Locate the cell with the specified text and output its [x, y] center coordinate. 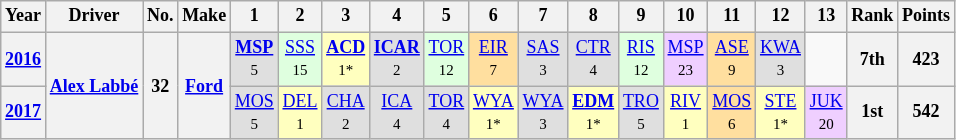
12 [781, 16]
2 [300, 16]
KWA3 [781, 59]
TOR12 [446, 59]
CTR4 [594, 59]
CHA2 [346, 113]
ICAR2 [396, 59]
WYA1* [494, 113]
MOS5 [254, 113]
EDM1* [594, 113]
MOS6 [732, 113]
7th [872, 59]
EIR7 [494, 59]
Points [926, 16]
MSP23 [686, 59]
MSP5 [254, 59]
1 [254, 16]
JUK20 [826, 113]
DEL1 [300, 113]
423 [926, 59]
13 [826, 16]
ACD1* [346, 59]
5 [446, 16]
ASE9 [732, 59]
3 [346, 16]
No. [160, 16]
RIS12 [642, 59]
542 [926, 113]
Year [24, 16]
7 [543, 16]
TRO5 [642, 113]
ICA4 [396, 113]
2016 [24, 59]
Driver [94, 16]
Make [204, 16]
Rank [872, 16]
Ford [204, 86]
6 [494, 16]
32 [160, 86]
4 [396, 16]
Alex Labbé [94, 86]
WYA3 [543, 113]
11 [732, 16]
2017 [24, 113]
9 [642, 16]
TOR4 [446, 113]
1st [872, 113]
SSS15 [300, 59]
STE1* [781, 113]
RIV1 [686, 113]
SAS3 [543, 59]
8 [594, 16]
10 [686, 16]
